Provide the [X, Y] coordinate of the cell's center where the given text is located.  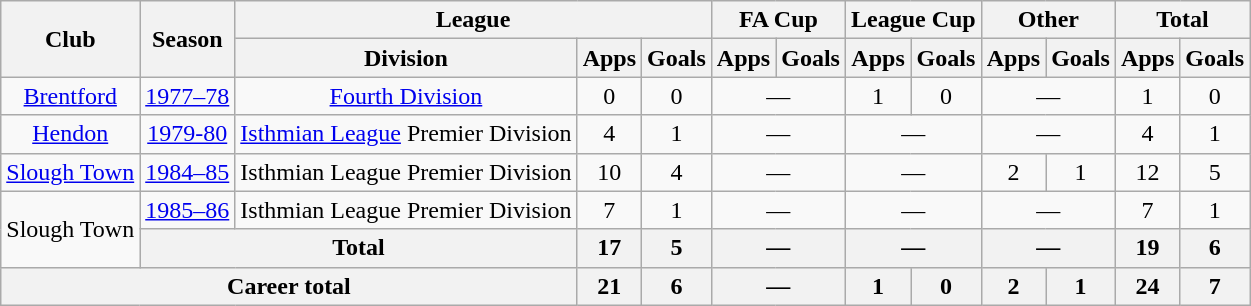
Brentford [70, 96]
1984–85 [188, 172]
Fourth Division [406, 96]
League [474, 20]
Career total [289, 286]
21 [609, 286]
Hendon [70, 134]
Division [406, 58]
19 [1147, 248]
1977–78 [188, 96]
Season [188, 39]
24 [1147, 286]
10 [609, 172]
FA Cup [778, 20]
1979-80 [188, 134]
17 [609, 248]
12 [1147, 172]
Other [1048, 20]
League Cup [913, 20]
Club [70, 39]
1985–86 [188, 210]
